Extract the (X, Y) coordinate from the center of the cell holding the provided text.  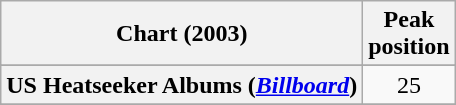
Peak position (409, 34)
US Heatseeker Albums (Billboard) (182, 85)
Chart (2003) (182, 34)
25 (409, 85)
